Locate the cell with the specified text and output its [x, y] center coordinate. 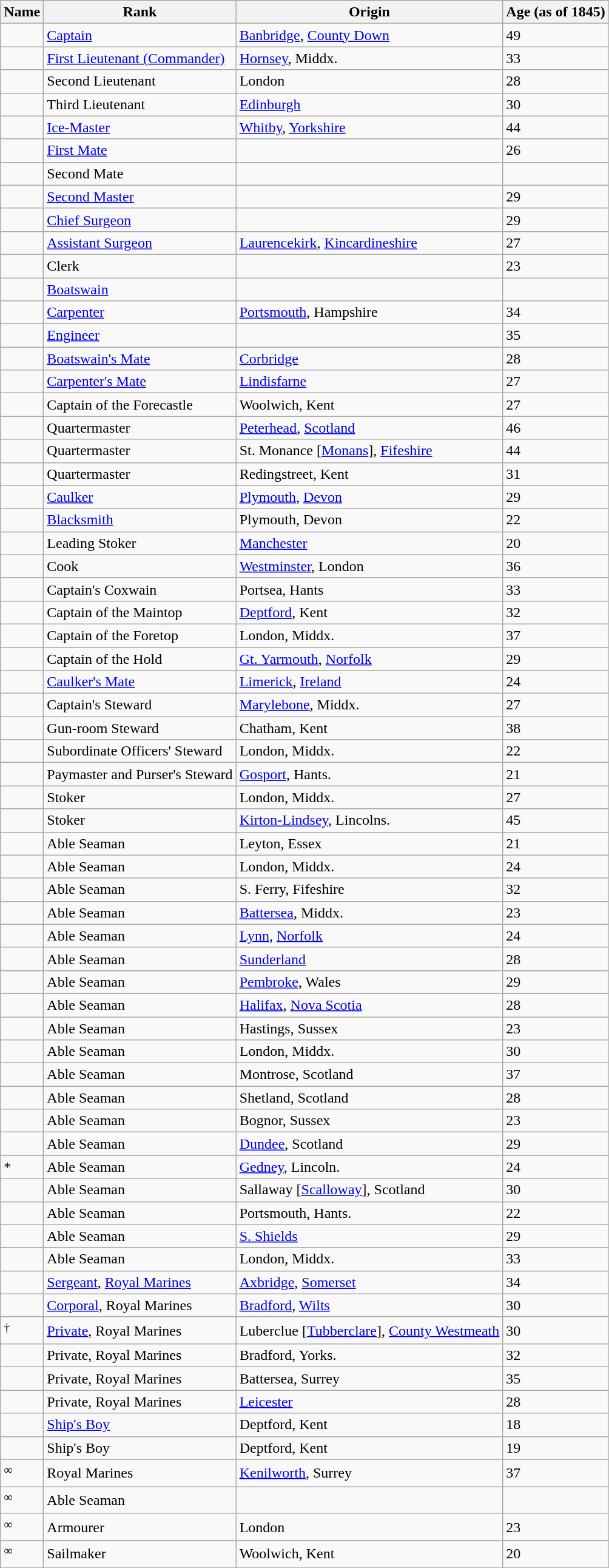
Banbridge, County Down [369, 35]
Subordinate Officers' Steward [140, 751]
Sallaway [Scalloway], Scotland [369, 1190]
19 [556, 1448]
Hornsey, Middx. [369, 58]
Redingstreet, Kent [369, 474]
Second Master [140, 197]
Carpenter [140, 313]
49 [556, 35]
Whitby, Yorkshire [369, 127]
Leyton, Essex [369, 843]
Kenilworth, Surrey [369, 1473]
Portsmouth, Hants. [369, 1213]
Second Lieutenant [140, 81]
Captain of the Foretop [140, 635]
Pembroke, Wales [369, 982]
Captain's Steward [140, 705]
Corporal, Royal Marines [140, 1305]
† [22, 1330]
Bradford, Wilts [369, 1305]
Gedney, Lincoln. [369, 1167]
Gosport, Hants. [369, 774]
Sunderland [369, 959]
Leicester [369, 1402]
Captain of the Hold [140, 658]
Axbridge, Somerset [369, 1282]
Second Mate [140, 174]
Third Lieutenant [140, 104]
Dundee, Scotland [369, 1144]
Bognor, Sussex [369, 1121]
Age (as of 1845) [556, 12]
Captain [140, 35]
Limerick, Ireland [369, 682]
Armourer [140, 1527]
Portsea, Hants [369, 589]
Lynn, Norfolk [369, 936]
Gun-room Steward [140, 728]
S. Shields [369, 1236]
Bradford, Yorks. [369, 1356]
Sergeant, Royal Marines [140, 1282]
Blacksmith [140, 520]
St. Monance [Monans], Fifeshire [369, 451]
Boatswain [140, 289]
Kirton-Lindsey, Lincolns. [369, 820]
Luberclue [Tubberclare], County Westmeath [369, 1330]
Chatham, Kent [369, 728]
Cook [140, 566]
Leading Stoker [140, 543]
Shetland, Scotland [369, 1098]
Caulker's Mate [140, 682]
Sailmaker [140, 1555]
Origin [369, 12]
Westminster, London [369, 566]
Corbridge [369, 359]
46 [556, 428]
Battersea, Middx. [369, 913]
Rank [140, 12]
Clerk [140, 266]
Paymaster and Purser's Steward [140, 774]
31 [556, 474]
First Mate [140, 150]
Manchester [369, 543]
Captain's Coxwain [140, 589]
Captain of the Maintop [140, 612]
Battersea, Surrey [369, 1379]
S. Ferry, Fifeshire [369, 890]
* [22, 1167]
Gt. Yarmouth, Norfolk [369, 658]
Captain of the Forecastle [140, 405]
26 [556, 150]
First Lieutenant (Commander) [140, 58]
Carpenter's Mate [140, 382]
Ice-Master [140, 127]
18 [556, 1425]
Laurencekirk, Kincardineshire [369, 243]
Royal Marines [140, 1473]
Halifax, Nova Scotia [369, 1005]
Engineer [140, 336]
Marylebone, Middx. [369, 705]
45 [556, 820]
Boatswain's Mate [140, 359]
Lindisfarne [369, 382]
Assistant Surgeon [140, 243]
Name [22, 12]
Montrose, Scotland [369, 1075]
Edinburgh [369, 104]
Chief Surgeon [140, 220]
38 [556, 728]
Hastings, Sussex [369, 1029]
Portsmouth, Hampshire [369, 313]
Peterhead, Scotland [369, 428]
36 [556, 566]
Caulker [140, 497]
